Provide the (X, Y) coordinate of the cell's center where the given text is located.  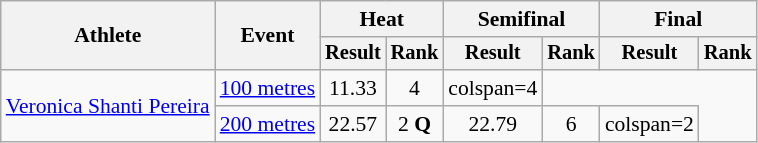
200 metres (268, 124)
Semifinal (522, 19)
colspan=4 (492, 88)
22.79 (492, 124)
Athlete (108, 36)
100 metres (268, 88)
colspan=2 (650, 124)
11.33 (353, 88)
2 Q (415, 124)
6 (571, 124)
4 (415, 88)
Final (678, 19)
Heat (382, 19)
Event (268, 36)
Veronica Shanti Pereira (108, 106)
22.57 (353, 124)
